Extract the (x, y) coordinate from the center of the cell holding the provided text.  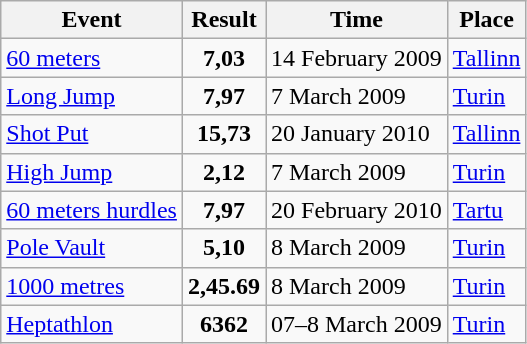
Result (224, 20)
Pole Vault (92, 248)
High Jump (92, 172)
Shot Put (92, 134)
Tartu (486, 210)
Long Jump (92, 96)
60 meters hurdles (92, 210)
15,73 (224, 134)
14 February 2009 (357, 58)
7,03 (224, 58)
6362 (224, 324)
20 February 2010 (357, 210)
Place (486, 20)
2,12 (224, 172)
Event (92, 20)
20 January 2010 (357, 134)
5,10 (224, 248)
2,45.69 (224, 286)
60 meters (92, 58)
07–8 March 2009 (357, 324)
1000 metres (92, 286)
Heptathlon (92, 324)
Time (357, 20)
